From the cell containing the given text, extract its center point as [x, y] coordinate. 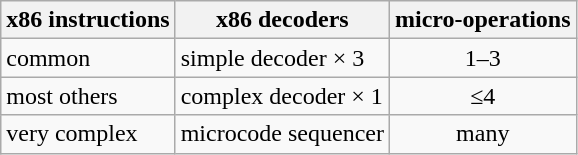
most others [88, 96]
simple decoder × 3 [282, 58]
very complex [88, 134]
1–3 [482, 58]
≤4 [482, 96]
x86 decoders [282, 20]
common [88, 58]
microcode sequencer [282, 134]
many [482, 134]
micro-operations [482, 20]
complex decoder × 1 [282, 96]
x86 instructions [88, 20]
